Output the [x, y] coordinate of the center of the cell containing the given text.  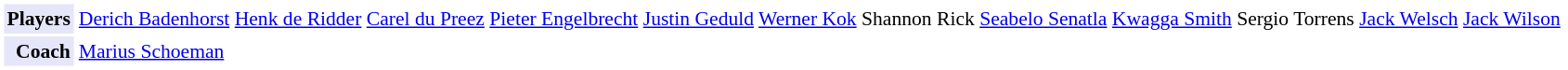
Players [38, 19]
Marius Schoeman [820, 51]
Coach [38, 51]
